Scan for the cell matching the given text and deliver its (x, y) coordinate at center. 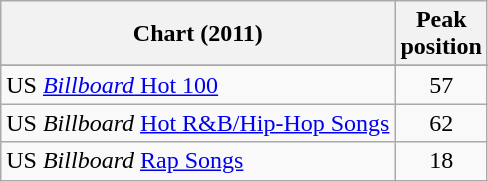
US Billboard Rap Songs (198, 161)
18 (441, 161)
US Billboard Hot 100 (198, 85)
US Billboard Hot R&B/Hip-Hop Songs (198, 123)
62 (441, 123)
57 (441, 85)
Chart (2011) (198, 34)
Peakposition (441, 34)
